Identify which cell holds the provided text, then report its [X, Y] central coordinate. 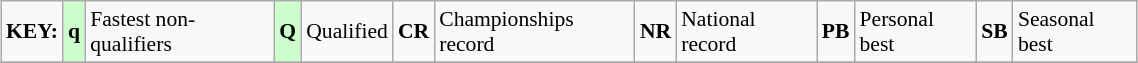
National record [746, 32]
Seasonal best [1075, 32]
NR [656, 32]
Championships record [534, 32]
Qualified [347, 32]
SB [994, 32]
Q [288, 32]
Fastest non-qualifiers [180, 32]
KEY: [32, 32]
PB [836, 32]
q [74, 32]
CR [414, 32]
Personal best [916, 32]
